Locate the cell with the specified text and output its (x, y) center coordinate. 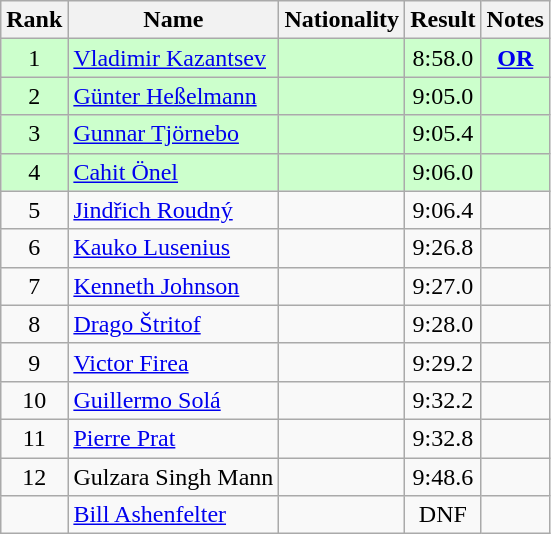
DNF (443, 515)
5 (34, 210)
10 (34, 400)
12 (34, 477)
Gulzara Singh Mann (174, 477)
9:28.0 (443, 324)
Drago Štritof (174, 324)
Pierre Prat (174, 438)
9:05.4 (443, 134)
Kenneth Johnson (174, 286)
9:32.8 (443, 438)
Victor Firea (174, 362)
Nationality (342, 20)
9:05.0 (443, 96)
9 (34, 362)
8:58.0 (443, 58)
9:32.2 (443, 400)
9:29.2 (443, 362)
6 (34, 248)
9:06.0 (443, 172)
7 (34, 286)
3 (34, 134)
Vladimir Kazantsev (174, 58)
Guillermo Solá (174, 400)
Bill Ashenfelter (174, 515)
Notes (515, 20)
Günter Heßelmann (174, 96)
9:27.0 (443, 286)
Gunnar Tjörnebo (174, 134)
Result (443, 20)
9:06.4 (443, 210)
9:48.6 (443, 477)
Kauko Lusenius (174, 248)
9:26.8 (443, 248)
Rank (34, 20)
4 (34, 172)
8 (34, 324)
Jindřich Roudný (174, 210)
2 (34, 96)
1 (34, 58)
Cahit Önel (174, 172)
OR (515, 58)
Name (174, 20)
11 (34, 438)
